Pinpoint the cell where the given text exists, returning its (X, Y) midpoint coordinate. 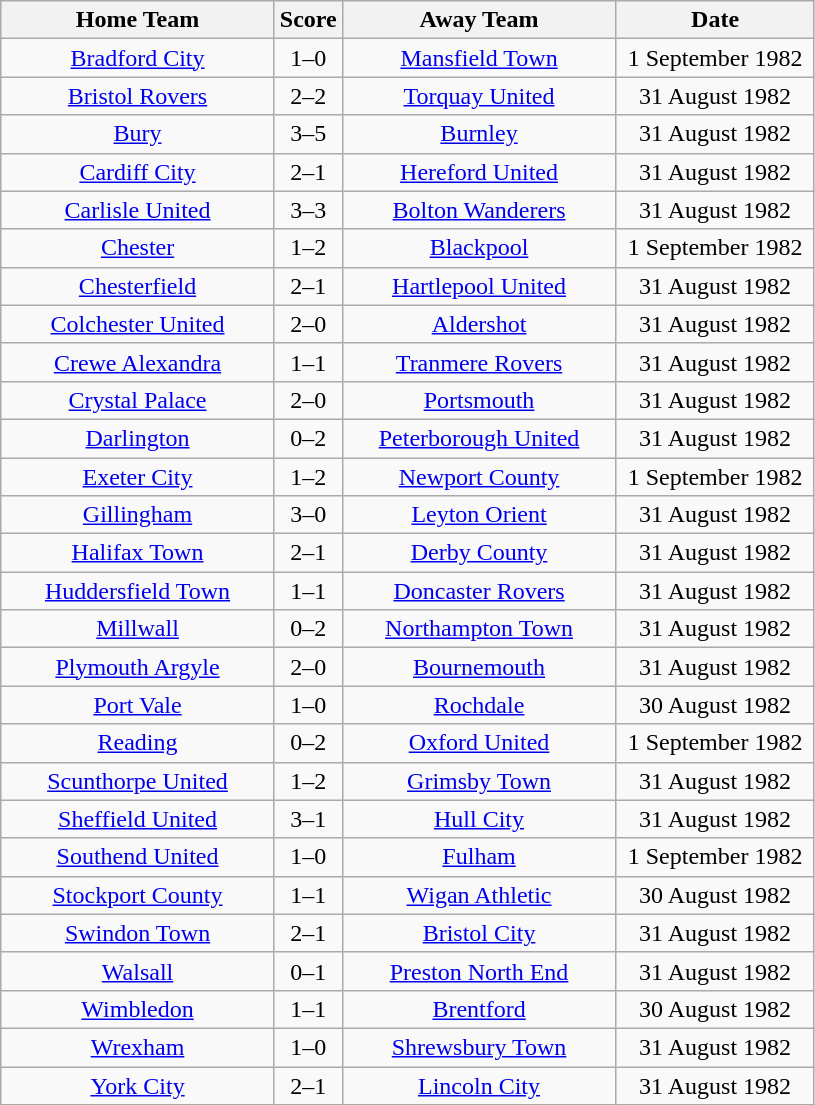
Brentford (479, 1009)
Wrexham (138, 1047)
Northampton Town (479, 629)
Cardiff City (138, 172)
Bristol Rovers (138, 96)
Plymouth Argyle (138, 667)
Bolton Wanderers (479, 210)
Score (308, 20)
Scunthorpe United (138, 781)
0–1 (308, 971)
Chesterfield (138, 286)
Bournemouth (479, 667)
Leyton Orient (479, 515)
Southend United (138, 857)
Reading (138, 743)
Mansfield Town (479, 58)
Swindon Town (138, 933)
Hull City (479, 819)
Home Team (138, 20)
Exeter City (138, 477)
Darlington (138, 438)
Carlisle United (138, 210)
Gillingham (138, 515)
Fulham (479, 857)
Peterborough United (479, 438)
Portsmouth (479, 400)
Millwall (138, 629)
Oxford United (479, 743)
Derby County (479, 553)
Torquay United (479, 96)
Grimsby Town (479, 781)
Stockport County (138, 895)
Bury (138, 134)
Newport County (479, 477)
Date (716, 20)
Aldershot (479, 324)
York City (138, 1085)
Bristol City (479, 933)
3–1 (308, 819)
Chester (138, 248)
Doncaster Rovers (479, 591)
Port Vale (138, 705)
Shrewsbury Town (479, 1047)
Hartlepool United (479, 286)
Colchester United (138, 324)
Crewe Alexandra (138, 362)
3–0 (308, 515)
Walsall (138, 971)
3–5 (308, 134)
Halifax Town (138, 553)
Tranmere Rovers (479, 362)
Wigan Athletic (479, 895)
Blackpool (479, 248)
Burnley (479, 134)
2–2 (308, 96)
Crystal Palace (138, 400)
Preston North End (479, 971)
Away Team (479, 20)
Huddersfield Town (138, 591)
Sheffield United (138, 819)
Hereford United (479, 172)
Lincoln City (479, 1085)
Rochdale (479, 705)
3–3 (308, 210)
Wimbledon (138, 1009)
Bradford City (138, 58)
